Find where the given text appears and provide that cell's center as (X, Y) coordinate. 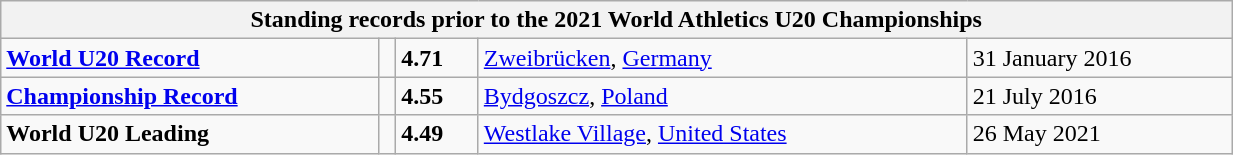
Championship Record (190, 96)
World U20 Record (190, 58)
World U20 Leading (190, 134)
4.71 (438, 58)
26 May 2021 (1099, 134)
Standing records prior to the 2021 World Athletics U20 Championships (616, 20)
Zweibrücken, Germany (722, 58)
Bydgoszcz, Poland (722, 96)
Westlake Village, United States (722, 134)
4.49 (438, 134)
21 July 2016 (1099, 96)
4.55 (438, 96)
31 January 2016 (1099, 58)
